Output the [X, Y] coordinate of the center of the cell containing the given text.  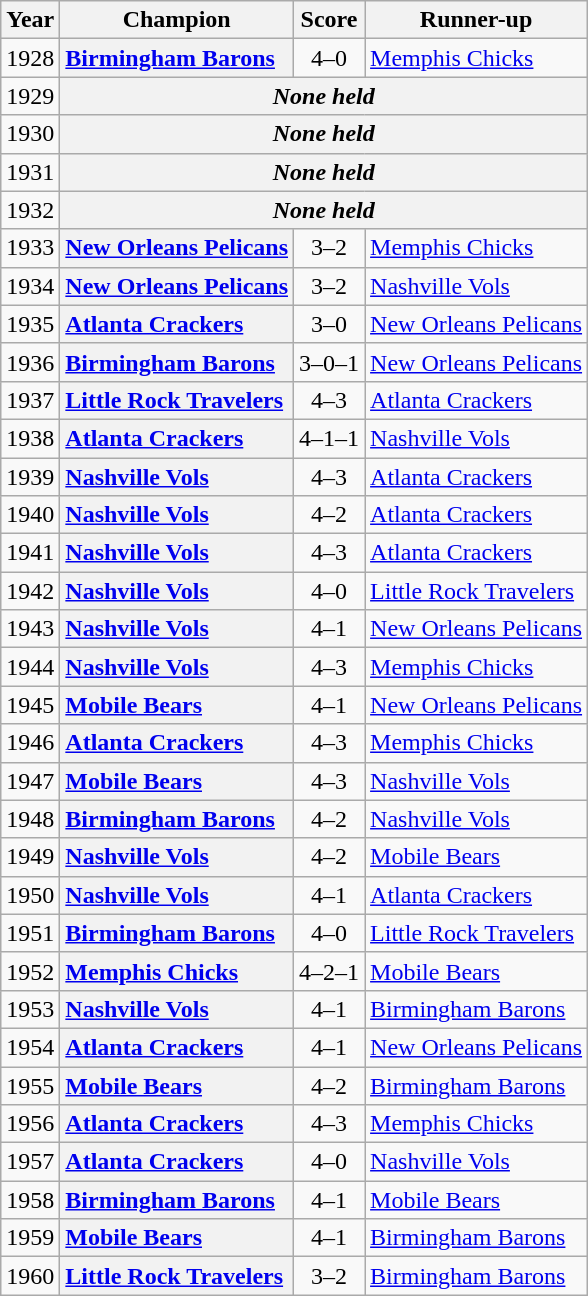
1931 [30, 172]
Score [330, 20]
1946 [30, 743]
1933 [30, 248]
1932 [30, 210]
1941 [30, 553]
1934 [30, 286]
1947 [30, 781]
1929 [30, 96]
1935 [30, 324]
3–0 [330, 324]
1938 [30, 438]
3–0–1 [330, 362]
Runner-up [476, 20]
Champion [177, 20]
1951 [30, 933]
1928 [30, 58]
1956 [30, 1124]
1959 [30, 1238]
1957 [30, 1162]
1954 [30, 1047]
1942 [30, 591]
4–1–1 [330, 438]
1936 [30, 362]
1945 [30, 705]
1948 [30, 819]
1940 [30, 515]
1937 [30, 400]
1952 [30, 971]
4–2–1 [330, 971]
1943 [30, 629]
1939 [30, 477]
Year [30, 20]
1958 [30, 1200]
1944 [30, 667]
1955 [30, 1085]
1950 [30, 895]
1930 [30, 134]
1949 [30, 857]
1960 [30, 1276]
1953 [30, 1009]
